Return (x, y) of the center of cell containing provided text 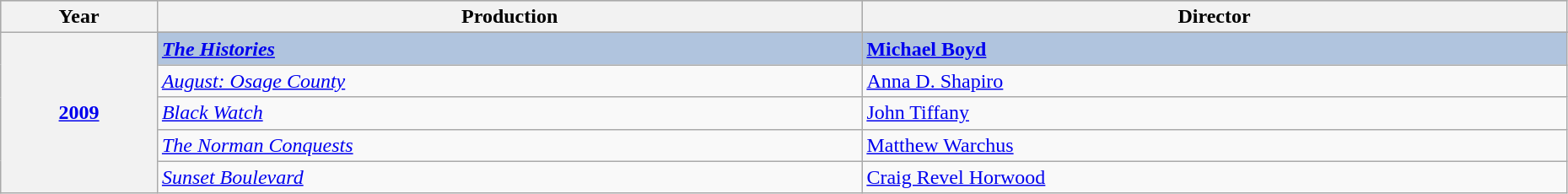
The Histories (509, 49)
John Tiffany (1215, 113)
The Norman Conquests (509, 145)
Matthew Warchus (1215, 145)
Craig Revel Horwood (1215, 177)
Black Watch (509, 113)
Sunset Boulevard (509, 177)
Anna D. Shapiro (1215, 81)
Production (509, 17)
Director (1215, 17)
2009 (79, 113)
August: Osage County (509, 81)
Year (79, 17)
Michael Boyd (1215, 49)
